Return the (x, y) coordinate for the center point of the cell that contains the specified text.  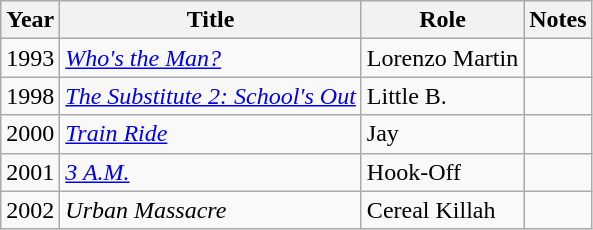
Train Ride (211, 134)
Who's the Man? (211, 58)
2001 (30, 172)
Role (442, 20)
Year (30, 20)
Cereal Killah (442, 210)
2000 (30, 134)
1993 (30, 58)
1998 (30, 96)
Jay (442, 134)
Little B. (442, 96)
3 A.M. (211, 172)
Title (211, 20)
Lorenzo Martin (442, 58)
2002 (30, 210)
Notes (558, 20)
The Substitute 2: School's Out (211, 96)
Urban Massacre (211, 210)
Hook-Off (442, 172)
